Return (x, y) of the center of cell containing provided text 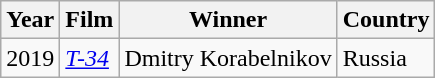
Dmitry Korabelnikov (228, 58)
Film (90, 20)
Year (30, 20)
2019 (30, 58)
Country (386, 20)
T-34 (90, 58)
Russia (386, 58)
Winner (228, 20)
